Determine the [x, y] coordinate at the center of the cell enclosing the given text.  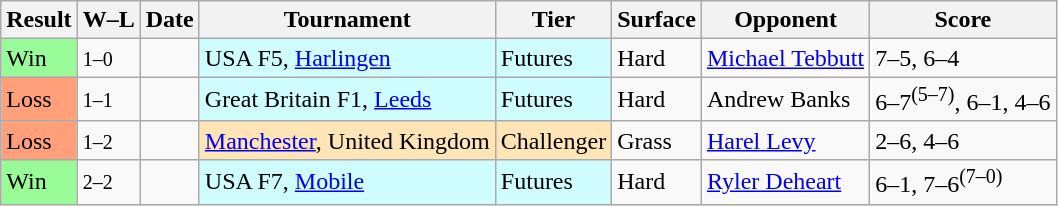
W–L [108, 20]
1–0 [108, 58]
Opponent [785, 20]
Score [963, 20]
Date [170, 20]
6–1, 7–6(7–0) [963, 182]
Harel Levy [785, 140]
2–2 [108, 182]
1–1 [108, 100]
Tier [553, 20]
6–7(5–7), 6–1, 4–6 [963, 100]
Great Britain F1, Leeds [347, 100]
Michael Tebbutt [785, 58]
Surface [657, 20]
Ryler Deheart [785, 182]
7–5, 6–4 [963, 58]
Result [39, 20]
USA F5, Harlingen [347, 58]
1–2 [108, 140]
2–6, 4–6 [963, 140]
Challenger [553, 140]
Grass [657, 140]
USA F7, Mobile [347, 182]
Manchester, United Kingdom [347, 140]
Tournament [347, 20]
Andrew Banks [785, 100]
